Detect which cell encompasses the target text, then output its [X, Y] center coordinate. 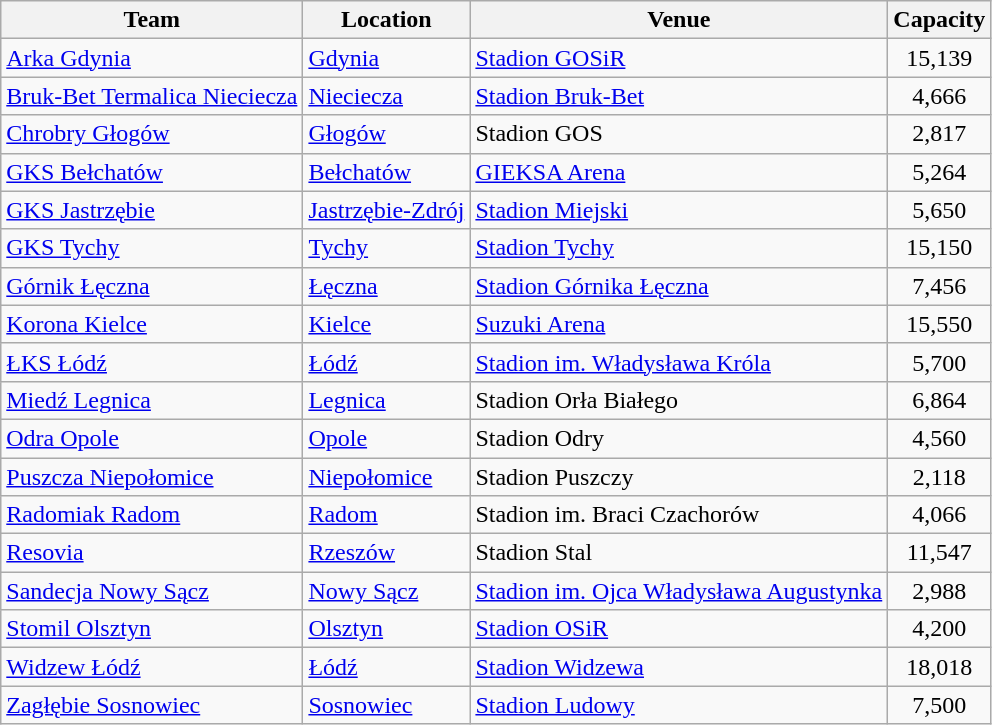
2,817 [940, 134]
7,500 [940, 705]
Stadion im. Braci Czachorów [679, 515]
Opole [386, 438]
Radomiak Radom [152, 515]
4,666 [940, 96]
Stadion im. Ojca Władysława Augustynka [679, 591]
Location [386, 20]
Stadion Tychy [679, 248]
Puszcza Niepołomice [152, 477]
4,560 [940, 438]
5,650 [940, 210]
15,550 [940, 324]
Miedź Legnica [152, 400]
Stadion Stal [679, 553]
Stadion GOS [679, 134]
15,150 [940, 248]
Kielce [386, 324]
Nieciecza [386, 96]
Zagłębie Sosnowiec [152, 705]
Stadion Odry [679, 438]
Stadion Puszczy [679, 477]
GKS Jastrzębie [152, 210]
Suzuki Arena [679, 324]
Stadion Górnika Łęczna [679, 286]
Resovia [152, 553]
GIEKSA Arena [679, 172]
2,988 [940, 591]
Chrobry Głogów [152, 134]
Stadion Miejski [679, 210]
Stadion Orła Białego [679, 400]
Głogów [386, 134]
5,264 [940, 172]
Rzeszów [386, 553]
Łęczna [386, 286]
Capacity [940, 20]
Team [152, 20]
Sandecja Nowy Sącz [152, 591]
Widzew Łódź [152, 667]
GKS Bełchatów [152, 172]
2,118 [940, 477]
Stomil Olsztyn [152, 629]
Górnik Łęczna [152, 286]
Bełchatów [386, 172]
Arka Gdynia [152, 58]
Stadion OSiR [679, 629]
4,066 [940, 515]
Stadion im. Władysława Króla [679, 362]
Venue [679, 20]
Sosnowiec [386, 705]
Radom [386, 515]
18,018 [940, 667]
Gdynia [386, 58]
Legnica [386, 400]
Stadion GOSiR [679, 58]
ŁKS Łódź [152, 362]
Odra Opole [152, 438]
Jastrzębie-Zdrój [386, 210]
11,547 [940, 553]
Olsztyn [386, 629]
Korona Kielce [152, 324]
GKS Tychy [152, 248]
5,700 [940, 362]
Stadion Bruk-Bet [679, 96]
7,456 [940, 286]
6,864 [940, 400]
Stadion Ludowy [679, 705]
Bruk-Bet Termalica Nieciecza [152, 96]
15,139 [940, 58]
4,200 [940, 629]
Stadion Widzewa [679, 667]
Tychy [386, 248]
Niepołomice [386, 477]
Nowy Sącz [386, 591]
